For the text-containing cell, return its midpoint in [X, Y] coordinate format. 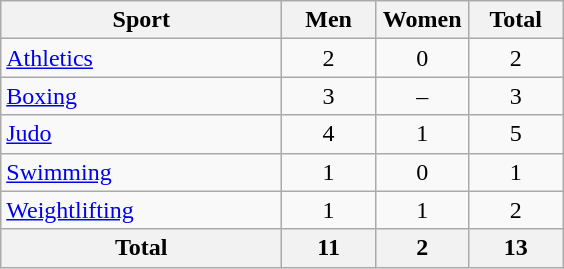
Swimming [142, 172]
11 [329, 248]
Athletics [142, 58]
Sport [142, 20]
Boxing [142, 96]
Men [329, 20]
5 [516, 134]
– [422, 96]
13 [516, 248]
Judo [142, 134]
4 [329, 134]
Women [422, 20]
Weightlifting [142, 210]
